Locate the cell with the specified text and output its [x, y] center coordinate. 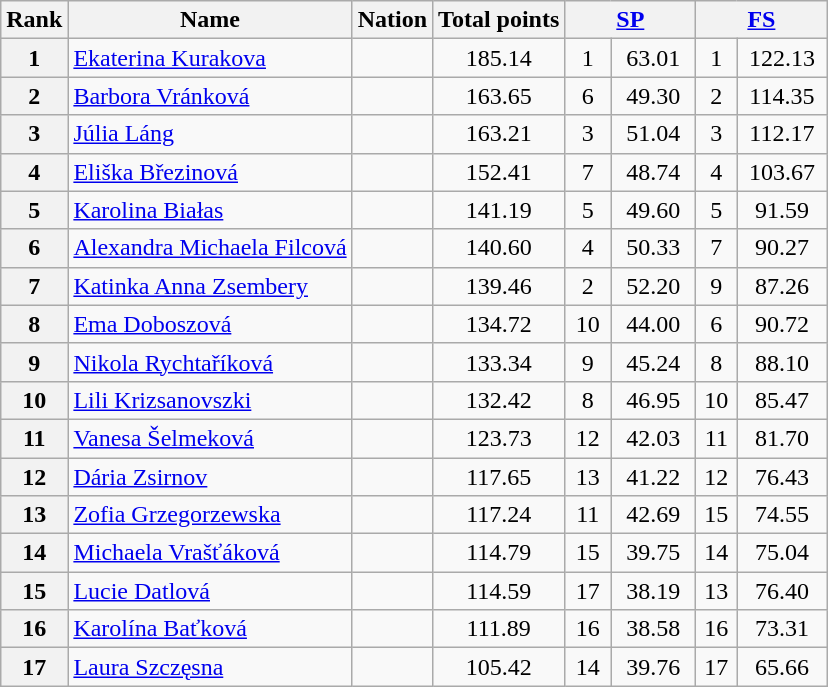
Ema Doboszová [210, 324]
117.65 [499, 477]
111.89 [499, 629]
Eliška Březinová [210, 172]
85.47 [782, 400]
123.73 [499, 438]
Dária Zsirnov [210, 477]
41.22 [654, 477]
42.69 [654, 515]
49.60 [654, 210]
Barbora Vránková [210, 96]
185.14 [499, 58]
Michaela Vrašťáková [210, 553]
Rank [34, 20]
103.67 [782, 172]
Lili Krizsanovszki [210, 400]
132.42 [499, 400]
Laura Szczęsna [210, 667]
105.42 [499, 667]
38.19 [654, 591]
42.03 [654, 438]
Name [210, 20]
81.70 [782, 438]
90.72 [782, 324]
39.75 [654, 553]
133.34 [499, 362]
134.72 [499, 324]
90.27 [782, 248]
63.01 [654, 58]
73.31 [782, 629]
114.59 [499, 591]
51.04 [654, 134]
Karolína Baťková [210, 629]
91.59 [782, 210]
50.33 [654, 248]
39.76 [654, 667]
Lucie Datlová [210, 591]
75.04 [782, 553]
114.79 [499, 553]
Júlia Láng [210, 134]
112.17 [782, 134]
48.74 [654, 172]
Katinka Anna Zsembery [210, 286]
74.55 [782, 515]
139.46 [499, 286]
44.00 [654, 324]
140.60 [499, 248]
65.66 [782, 667]
122.13 [782, 58]
Vanesa Šelmeková [210, 438]
45.24 [654, 362]
163.65 [499, 96]
Karolina Białas [210, 210]
87.26 [782, 286]
114.35 [782, 96]
FS [762, 20]
52.20 [654, 286]
Nation [392, 20]
38.58 [654, 629]
76.43 [782, 477]
Total points [499, 20]
88.10 [782, 362]
Ekaterina Kurakova [210, 58]
SP [630, 20]
163.21 [499, 134]
Nikola Rychtaříková [210, 362]
46.95 [654, 400]
76.40 [782, 591]
Zofia Grzegorzewska [210, 515]
152.41 [499, 172]
141.19 [499, 210]
Alexandra Michaela Filcová [210, 248]
117.24 [499, 515]
49.30 [654, 96]
